Locate the cell with the specified text and output its (X, Y) center coordinate. 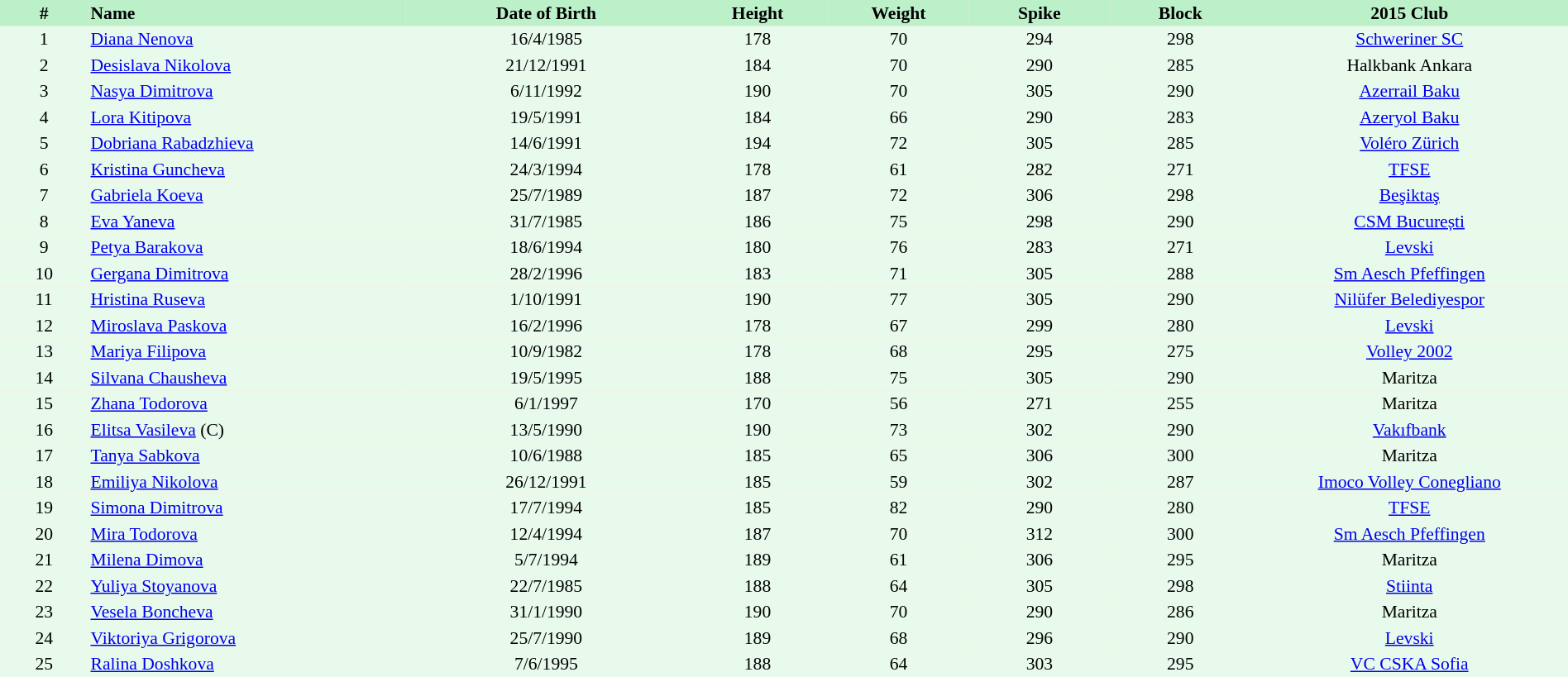
282 (1040, 169)
Height (758, 13)
288 (1180, 274)
299 (1040, 326)
312 (1040, 534)
77 (898, 299)
Lora Kitipova (246, 117)
180 (758, 248)
6 (44, 169)
186 (758, 222)
Gabriela Koeva (246, 195)
Emiliya Nikolova (246, 482)
16/4/1985 (546, 40)
28/2/1996 (546, 274)
Mariya Filipova (246, 352)
4 (44, 117)
Zhana Todorova (246, 403)
Eva Yaneva (246, 222)
18/6/1994 (546, 248)
Volley 2002 (1409, 352)
31/1/1990 (546, 612)
19/5/1995 (546, 378)
22 (44, 586)
Nasya Dimitrova (246, 91)
14 (44, 378)
5/7/1994 (546, 560)
286 (1180, 612)
# (44, 13)
Beşiktaş (1409, 195)
10/9/1982 (546, 352)
21 (44, 560)
66 (898, 117)
Nilüfer Belediyespor (1409, 299)
12 (44, 326)
20 (44, 534)
Stiinta (1409, 586)
287 (1180, 482)
73 (898, 430)
255 (1180, 403)
Name (246, 13)
14/6/1991 (546, 144)
56 (898, 403)
Milena Dimova (246, 560)
Block (1180, 13)
Diana Nenova (246, 40)
Viktoriya Grigorova (246, 638)
21/12/1991 (546, 65)
296 (1040, 638)
24 (44, 638)
31/7/1985 (546, 222)
5 (44, 144)
64 (898, 586)
CSM București (1409, 222)
18 (44, 482)
294 (1040, 40)
8 (44, 222)
Halkbank Ankara (1409, 65)
Vesela Boncheva (246, 612)
194 (758, 144)
10/6/1988 (546, 456)
Schweriner SC (1409, 40)
Mira Todorova (246, 534)
Dobriana Rabadzhieva (246, 144)
Miroslava Paskova (246, 326)
76 (898, 248)
Azeryol Baku (1409, 117)
17/7/1994 (546, 508)
2015 Club (1409, 13)
6/11/1992 (546, 91)
3 (44, 91)
65 (898, 456)
67 (898, 326)
24/3/1994 (546, 169)
Simona Dimitrova (246, 508)
Kristina Guncheva (246, 169)
Hristina Ruseva (246, 299)
25/7/1989 (546, 195)
Petya Barakova (246, 248)
15 (44, 403)
19 (44, 508)
16/2/1996 (546, 326)
183 (758, 274)
25/7/1990 (546, 638)
170 (758, 403)
82 (898, 508)
7 (44, 195)
Spike (1040, 13)
Weight (898, 13)
11 (44, 299)
10 (44, 274)
59 (898, 482)
Yuliya Stoyanova (246, 586)
13/5/1990 (546, 430)
13 (44, 352)
1/10/1991 (546, 299)
1 (44, 40)
19/5/1991 (546, 117)
Voléro Zürich (1409, 144)
Gergana Dimitrova (246, 274)
23 (44, 612)
12/4/1994 (546, 534)
Silvana Chausheva (246, 378)
2 (44, 65)
Tanya Sabkova (246, 456)
16 (44, 430)
6/1/1997 (546, 403)
17 (44, 456)
9 (44, 248)
Imoco Volley Conegliano (1409, 482)
22/7/1985 (546, 586)
Date of Birth (546, 13)
Vakıfbank (1409, 430)
Azerrail Baku (1409, 91)
Elitsa Vasileva (C) (246, 430)
26/12/1991 (546, 482)
71 (898, 274)
Desislava Nikolova (246, 65)
275 (1180, 352)
